For the text-containing cell, return its midpoint in [X, Y] coordinate format. 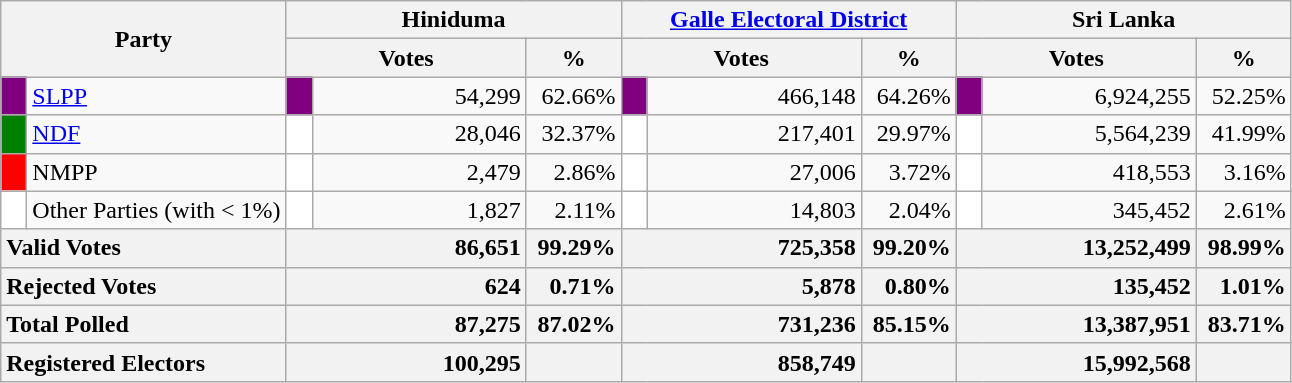
731,236 [741, 324]
2,479 [419, 172]
SLPP [156, 96]
217,401 [754, 134]
418,553 [1089, 172]
1,827 [419, 210]
5,564,239 [1089, 134]
29.97% [908, 134]
83.71% [1244, 324]
Rejected Votes [144, 286]
Hiniduma [454, 20]
Total Polled [144, 324]
Galle Electoral District [788, 20]
54,299 [419, 96]
345,452 [1089, 210]
Party [144, 39]
15,992,568 [1076, 362]
86,651 [406, 248]
NDF [156, 134]
5,878 [741, 286]
64.26% [908, 96]
52.25% [1244, 96]
Valid Votes [144, 248]
87,275 [406, 324]
28,046 [419, 134]
41.99% [1244, 134]
3.72% [908, 172]
858,749 [741, 362]
Other Parties (with < 1%) [156, 210]
62.66% [574, 96]
624 [406, 286]
99.20% [908, 248]
2.86% [574, 172]
14,803 [754, 210]
6,924,255 [1089, 96]
2.04% [908, 210]
100,295 [406, 362]
27,006 [754, 172]
0.71% [574, 286]
135,452 [1076, 286]
Registered Electors [144, 362]
1.01% [1244, 286]
2.11% [574, 210]
32.37% [574, 134]
2.61% [1244, 210]
85.15% [908, 324]
725,358 [741, 248]
87.02% [574, 324]
13,252,499 [1076, 248]
Sri Lanka [1124, 20]
13,387,951 [1076, 324]
0.80% [908, 286]
98.99% [1244, 248]
3.16% [1244, 172]
466,148 [754, 96]
99.29% [574, 248]
NMPP [156, 172]
